Identify which cell holds the provided text, then report its (X, Y) central coordinate. 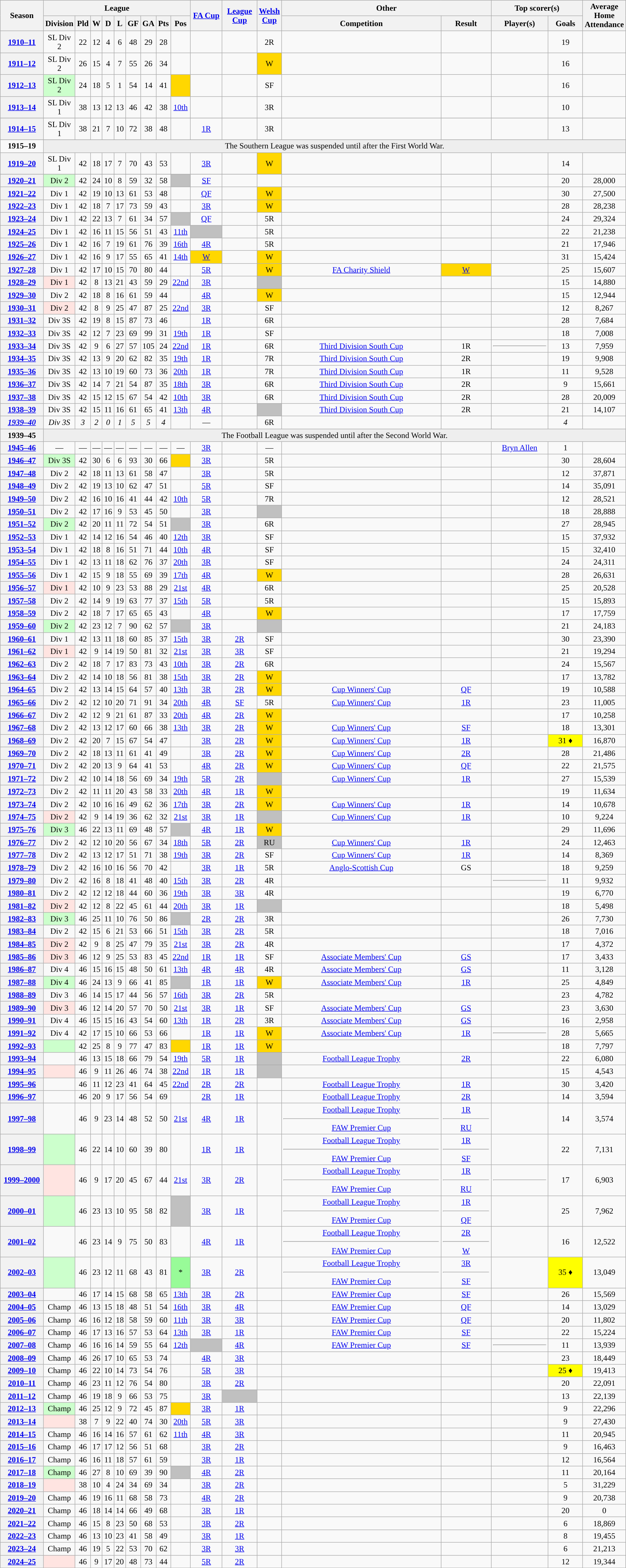
2003–04 (22, 1294)
22,139 (604, 1396)
5,665 (604, 1033)
37,871 (604, 473)
1RQF (466, 1211)
Player(s) (520, 23)
20,738 (604, 1498)
25 ♦ (565, 1371)
The Football League was suspended until after the Second World War. (334, 435)
1922–23 (22, 206)
1915–19 (22, 146)
31,229 (604, 1485)
1946–47 (22, 461)
1981–82 (22, 906)
29,324 (604, 219)
4,782 (604, 995)
1975–76 (22, 829)
1RSF (466, 1149)
1937–38 (22, 397)
D (108, 23)
3,574 (604, 1119)
10,258 (604, 715)
1977–78 (22, 855)
86 (163, 919)
2009–10 (22, 1371)
17,759 (604, 613)
19,294 (604, 652)
* (181, 1272)
1933–34 (22, 346)
1912–13 (22, 86)
2010–11 (22, 1383)
2018–19 (22, 1485)
1962–63 (22, 664)
1988–89 (22, 995)
22,091 (604, 1383)
27,430 (604, 1422)
1971–72 (22, 779)
2 (96, 422)
11,802 (604, 1320)
1965–66 (22, 702)
1924–25 (22, 232)
19,413 (604, 1371)
3,630 (604, 1008)
31 ♦ (565, 741)
1926–27 (22, 257)
League Cup (239, 16)
The Southern League was suspended until after the First World War. (334, 146)
88 (148, 588)
4,849 (604, 982)
2005–06 (22, 1320)
1936–37 (22, 384)
1932–33 (22, 333)
24,183 (604, 626)
9,908 (604, 359)
93 (133, 461)
1974–75 (22, 817)
52 (148, 1119)
8,369 (604, 855)
1945–46 (22, 448)
15,661 (604, 384)
21,486 (604, 753)
8,267 (604, 308)
3,594 (604, 1097)
35,091 (604, 486)
21,238 (604, 232)
6,770 (604, 893)
1997–98 (22, 1119)
RU (270, 842)
1920–21 (22, 181)
1978–79 (22, 868)
2,958 (604, 1020)
16,463 (604, 1447)
1999–2000 (22, 1180)
1930–31 (22, 308)
15,607 (604, 270)
1955–56 (22, 575)
105 (148, 346)
1928–29 (22, 283)
1976–77 (22, 842)
63 (133, 600)
1994–95 (22, 1072)
League (117, 8)
7,016 (604, 931)
18,449 (604, 1358)
15,567 (604, 664)
99 (148, 333)
FA Cup (206, 16)
Goals (565, 23)
2001–02 (22, 1242)
12,522 (604, 1242)
2004–05 (22, 1307)
28,888 (604, 512)
1910–11 (22, 42)
7,008 (604, 333)
20,009 (604, 397)
L (120, 23)
1927–28 (22, 270)
1979–80 (22, 881)
1992–93 (22, 1046)
3 (83, 422)
2022–23 (22, 1536)
2007–08 (22, 1345)
GA (148, 23)
WelshCup (270, 16)
22,296 (604, 1409)
2RW (466, 1242)
2002–03 (22, 1272)
1934–35 (22, 359)
28,945 (604, 524)
1911–12 (22, 64)
7,797 (604, 1046)
5,498 (604, 906)
7,962 (604, 1211)
21,575 (604, 766)
1953–54 (22, 550)
1948–49 (22, 486)
27,500 (604, 193)
7,684 (604, 321)
95 (133, 1211)
3RSF (466, 1272)
1919–20 (22, 163)
15,569 (604, 1294)
2023–24 (22, 1549)
1983–84 (22, 931)
16,564 (604, 1460)
4,543 (604, 1072)
3,420 (604, 1084)
2012–13 (22, 1409)
Anglo-Scottish Cup (361, 868)
1982–83 (22, 919)
91 (148, 702)
20,164 (604, 1472)
6,080 (604, 1059)
Season (22, 16)
1980–81 (22, 893)
7,959 (604, 346)
1947–48 (22, 473)
28,238 (604, 206)
4,372 (604, 944)
1959–60 (22, 626)
10,678 (604, 804)
6,903 (604, 1180)
2017–18 (22, 1472)
11,005 (604, 702)
2011–12 (22, 1396)
1968–69 (22, 741)
19,344 (604, 1562)
17,946 (604, 244)
1998–99 (22, 1149)
Bryn Allen (520, 448)
28,521 (604, 499)
18,869 (604, 1523)
9,259 (604, 868)
13,301 (604, 728)
1914–15 (22, 129)
1996–97 (22, 1097)
Average Home Attendance (604, 16)
28,000 (604, 181)
1939–45 (22, 435)
Pld (83, 23)
1954–55 (22, 562)
2013–14 (22, 1422)
7,730 (604, 919)
35 ♦ (565, 1272)
11,634 (604, 791)
1969–70 (22, 753)
Division (60, 23)
11,696 (604, 829)
2021–22 (22, 1523)
28,604 (604, 461)
2006–07 (22, 1332)
1950–51 (22, 512)
1913–14 (22, 107)
1991–92 (22, 1033)
1949–50 (22, 499)
1931–32 (22, 321)
1923–24 (22, 219)
2019–20 (22, 1498)
1935–36 (22, 371)
16,870 (604, 741)
12,944 (604, 295)
20,528 (604, 588)
9,528 (604, 371)
2024–25 (22, 1562)
15,539 (604, 779)
14,880 (604, 283)
1972–73 (22, 791)
1958–59 (22, 613)
9,224 (604, 817)
20,945 (604, 1434)
1967–68 (22, 728)
1993–94 (22, 1059)
21,213 (604, 1549)
1960–61 (22, 639)
13,029 (604, 1307)
1995–96 (22, 1084)
Top scorer(s) (537, 8)
26,631 (604, 575)
15,893 (604, 600)
24,311 (604, 562)
9,932 (604, 881)
1929–30 (22, 295)
Other (386, 8)
1989–90 (22, 1008)
1973–74 (22, 804)
10,588 (604, 690)
1938–39 (22, 410)
1956–57 (22, 588)
13,049 (604, 1272)
1964–65 (22, 690)
Pos (181, 23)
19,455 (604, 1536)
2016–17 (22, 1460)
1963–64 (22, 677)
1952–53 (22, 537)
2015–16 (22, 1447)
15,224 (604, 1332)
1966–67 (22, 715)
Pts (163, 23)
1987–88 (22, 982)
15,424 (604, 257)
3,433 (604, 957)
GF (133, 23)
2020–21 (22, 1510)
13,939 (604, 1345)
37,932 (604, 537)
1951–52 (22, 524)
2014–15 (22, 1434)
12,463 (604, 842)
1970–71 (22, 766)
13,782 (604, 677)
7,131 (604, 1149)
1961–62 (22, 652)
14,107 (604, 410)
1925–26 (22, 244)
1990–91 (22, 1020)
2000–01 (22, 1211)
23,390 (604, 639)
Competition (361, 23)
FA Charity Shield (361, 270)
Result (466, 23)
1985–86 (22, 957)
2008–09 (22, 1358)
1984–85 (22, 944)
32,410 (604, 550)
1921–22 (22, 193)
3,128 (604, 970)
1957–58 (22, 600)
14th (181, 257)
1939–40 (22, 422)
1986–87 (22, 970)
